Return [x, y] of the center of cell containing provided text 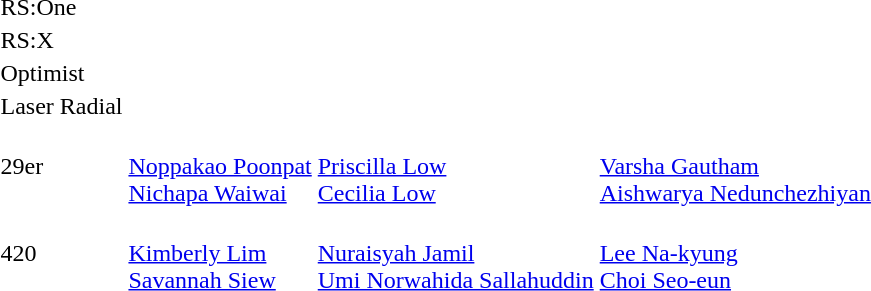
Priscilla LowCecilia Low [456, 166]
Noppakao PoonpatNichapa Waiwai [220, 166]
